Extract the [X, Y] coordinate from the center of the cell holding the provided text.  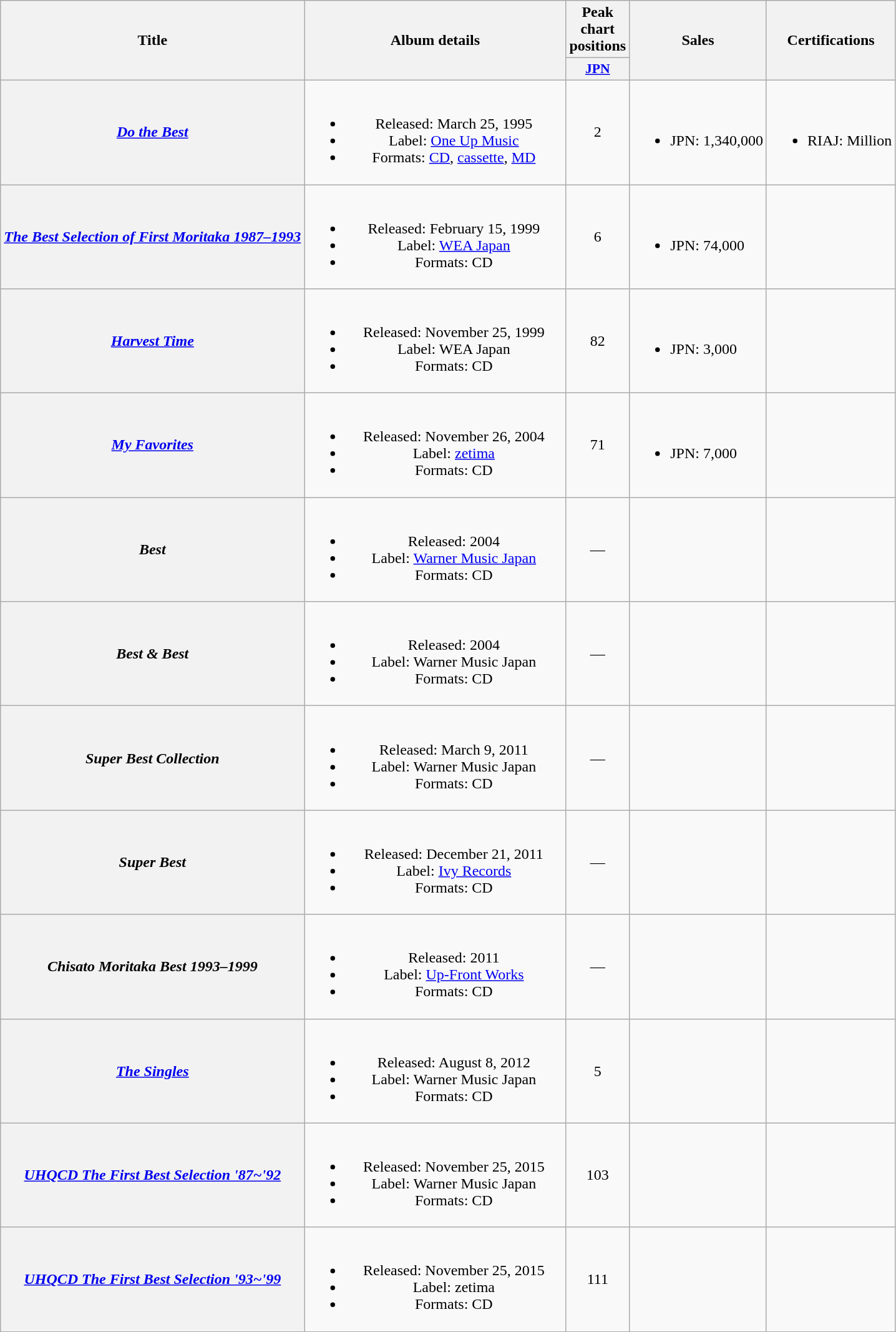
Released: March 9, 2011Label: Warner Music JapanFormats: CD [436, 758]
RIAJ: Million [830, 132]
JPN: 3,000 [698, 341]
Best & Best [152, 654]
Chisato Moritaka Best 1993–1999 [152, 966]
The Best Selection of First Moritaka 1987–1993 [152, 237]
Harvest Time [152, 341]
My Favorites [152, 446]
Released: February 15, 1999Label: WEA JapanFormats: CD [436, 237]
82 [598, 341]
The Singles [152, 1071]
Certifications [830, 41]
Released: March 25, 1995Label: One Up MusicFormats: CD, cassette, MD [436, 132]
UHQCD The First Best Selection '87~'92 [152, 1175]
103 [598, 1175]
JPN: 7,000 [698, 446]
Released: November 25, 2015Label: zetimaFormats: CD [436, 1280]
Sales [698, 41]
71 [598, 446]
5 [598, 1071]
Album details [436, 41]
Released: August 8, 2012Label: Warner Music JapanFormats: CD [436, 1071]
Released: November 25, 1999Label: WEA JapanFormats: CD [436, 341]
Title [152, 41]
Released: December 21, 2011Label: Ivy RecordsFormats: CD [436, 863]
Super Best [152, 863]
Peak chart positions [598, 29]
UHQCD The First Best Selection '93~'99 [152, 1280]
Released: November 25, 2015Label: Warner Music JapanFormats: CD [436, 1175]
JPN: 1,340,000 [698, 132]
Super Best Collection [152, 758]
JPN: 74,000 [698, 237]
JPN [598, 69]
111 [598, 1280]
Do the Best [152, 132]
2 [598, 132]
6 [598, 237]
Best [152, 549]
Released: 2011Label: Up-Front WorksFormats: CD [436, 966]
Released: November 26, 2004Label: zetimaFormats: CD [436, 446]
